From the cell containing the given text, extract its center point as (X, Y) coordinate. 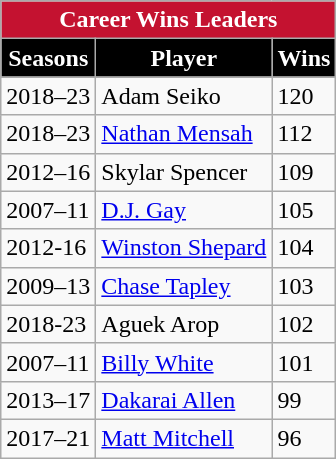
2017–21 (48, 438)
Nathan Mensah (184, 134)
103 (304, 286)
Chase Tapley (184, 286)
Wins (304, 58)
D.J. Gay (184, 210)
104 (304, 248)
2009–13 (48, 286)
2012–16 (48, 172)
101 (304, 362)
Matt Mitchell (184, 438)
Seasons (48, 58)
Billy White (184, 362)
96 (304, 438)
102 (304, 324)
109 (304, 172)
105 (304, 210)
2012-16 (48, 248)
120 (304, 96)
Adam Seiko (184, 96)
Aguek Arop (184, 324)
Dakarai Allen (184, 400)
99 (304, 400)
2018-23 (48, 324)
2013–17 (48, 400)
Skylar Spencer (184, 172)
112 (304, 134)
Winston Shepard (184, 248)
Player (184, 58)
Career Wins Leaders (168, 20)
